Return the (x, y) coordinate for the center point of the cell that contains the specified text.  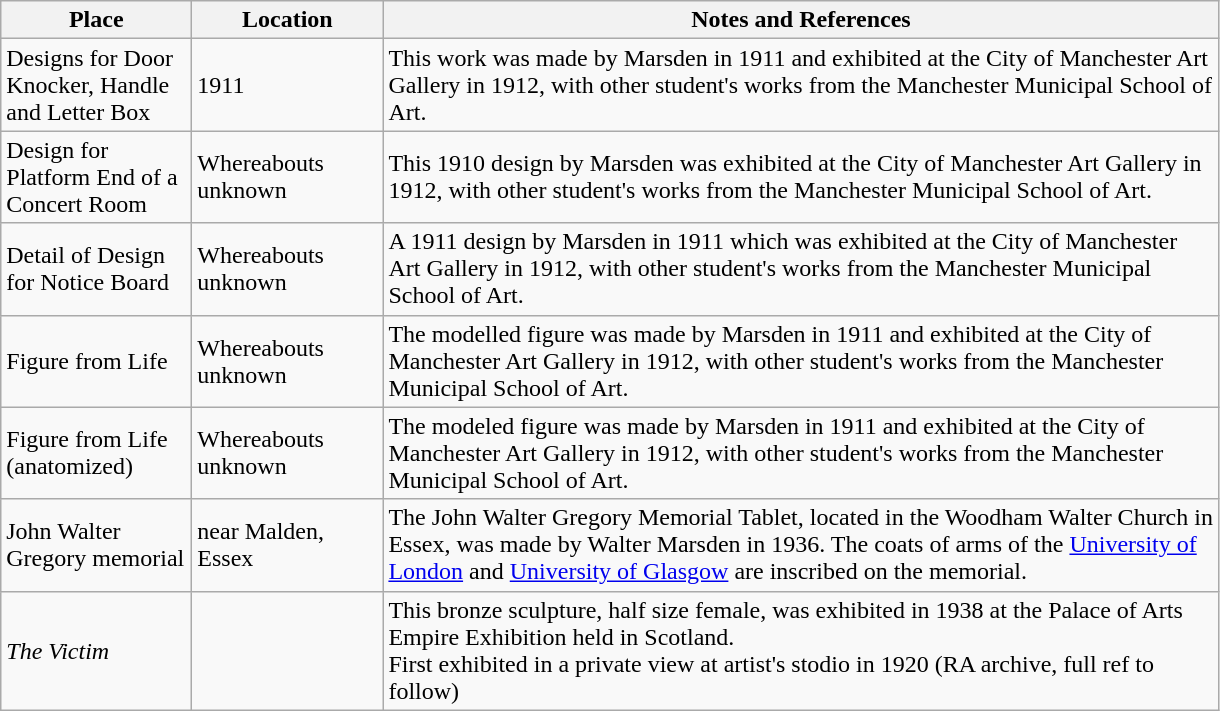
Location (288, 20)
John Walter Gregory memorial (96, 545)
Notes and References (801, 20)
Design for Platform End of a Concert Room (96, 177)
Designs for Door Knocker, Handle and Letter Box (96, 85)
Place (96, 20)
1911 (288, 85)
Detail of Design for Notice Board (96, 269)
Figure from Life (anatomized) (96, 453)
Figure from Life (96, 361)
The Victim (96, 650)
near Malden, Essex (288, 545)
